Scan for the cell matching the given text and deliver its (x, y) coordinate at center. 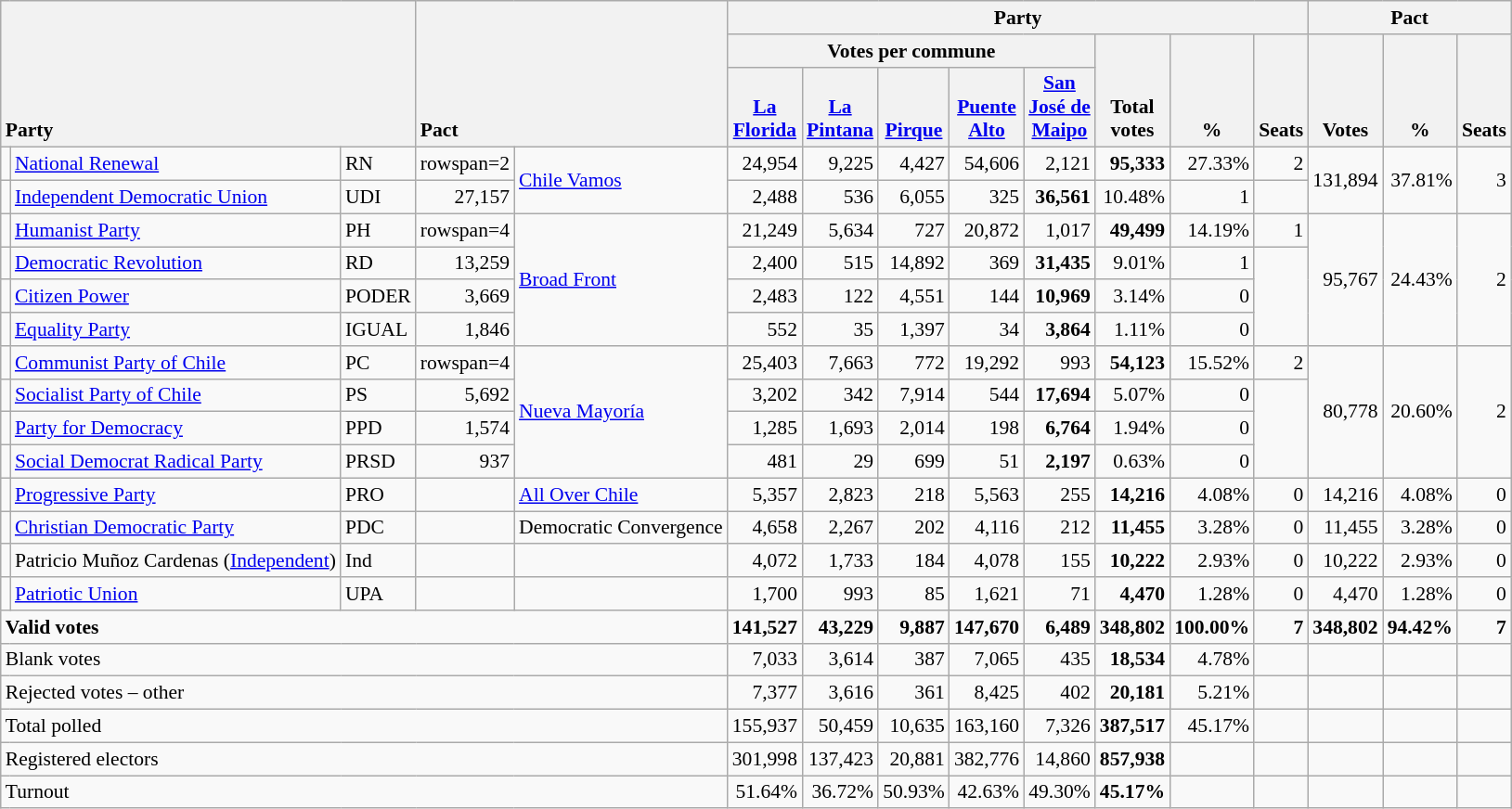
National Renewal (175, 164)
Social Democrat Radical Party (175, 462)
rowspan=2 (465, 164)
515 (840, 263)
1,621 (987, 594)
Totalvotes (1132, 91)
481 (765, 462)
13,259 (465, 263)
RD (379, 263)
131,894 (1345, 180)
Christian Democratic Party (175, 528)
10,635 (913, 726)
51.64% (765, 792)
35 (840, 329)
49.30% (1060, 792)
3.14% (1132, 297)
7,033 (765, 660)
342 (840, 395)
SanJosé deMaipo (1060, 108)
4,551 (913, 297)
42.63% (987, 792)
Registered electors (364, 759)
144 (987, 297)
20,881 (913, 759)
218 (913, 494)
382,776 (987, 759)
0.63% (1132, 462)
5.07% (1132, 395)
9,887 (913, 627)
Progressive Party (175, 494)
71 (1060, 594)
387,517 (1132, 726)
94.42% (1420, 627)
2,488 (765, 198)
PDC (379, 528)
7,377 (765, 693)
17,694 (1060, 395)
1,733 (840, 561)
Chile Vamos (621, 180)
3,669 (465, 297)
51 (987, 462)
4,658 (765, 528)
544 (987, 395)
1.11% (1132, 329)
50.93% (913, 792)
1,397 (913, 329)
Pirque (913, 108)
34 (987, 329)
699 (913, 462)
5,357 (765, 494)
Equality Party (175, 329)
7,326 (1060, 726)
5,563 (987, 494)
Blank votes (364, 660)
37.81% (1420, 180)
4,427 (913, 164)
4,072 (765, 561)
24.43% (1420, 279)
2,197 (1060, 462)
PODER (379, 297)
369 (987, 263)
95,767 (1345, 279)
PPD (379, 429)
9.01% (1132, 263)
6,489 (1060, 627)
387 (913, 660)
301,998 (765, 759)
PuenteAlto (987, 108)
18,534 (1132, 660)
49,499 (1132, 230)
2,014 (913, 429)
Patricio Muñoz Cardenas (Independent) (175, 561)
27.33% (1212, 164)
9,225 (840, 164)
137,423 (840, 759)
20,181 (1132, 693)
141,527 (765, 627)
Humanist Party (175, 230)
1,693 (840, 429)
3,616 (840, 693)
27,157 (465, 198)
PRSD (379, 462)
1,574 (465, 429)
PRO (379, 494)
15.52% (1212, 363)
6,055 (913, 198)
14,860 (1060, 759)
6,764 (1060, 429)
4,078 (987, 561)
7,065 (987, 660)
20.60% (1420, 412)
857,938 (1132, 759)
Communist Party of Chile (175, 363)
402 (1060, 693)
All Over Chile (621, 494)
50,459 (840, 726)
3,614 (840, 660)
361 (913, 693)
212 (1060, 528)
Democratic Revolution (175, 263)
2,267 (840, 528)
937 (465, 462)
Ind (379, 561)
7,663 (840, 363)
2,121 (1060, 164)
IGUAL (379, 329)
21,249 (765, 230)
PS (379, 395)
Patriotic Union (175, 594)
LaPintana (840, 108)
155 (1060, 561)
552 (765, 329)
31,435 (1060, 263)
Nueva Mayoría (621, 412)
RN (379, 164)
1,700 (765, 594)
20,872 (987, 230)
772 (913, 363)
155,937 (765, 726)
Democratic Convergence (621, 528)
LaFlorida (765, 108)
36.72% (840, 792)
24,954 (765, 164)
14,892 (913, 263)
325 (987, 198)
2,483 (765, 297)
54,123 (1132, 363)
54,606 (987, 164)
5.21% (1212, 693)
Independent Democratic Union (175, 198)
2,823 (840, 494)
UDI (379, 198)
PH (379, 230)
4,116 (987, 528)
Rejected votes – other (364, 693)
Socialist Party of Chile (175, 395)
5,692 (465, 395)
Valid votes (364, 627)
1,017 (1060, 230)
1.94% (1132, 429)
36,561 (1060, 198)
7,914 (913, 395)
122 (840, 297)
Votes (1345, 91)
8,425 (987, 693)
1,285 (765, 429)
184 (913, 561)
19,292 (987, 363)
Votes per commune (911, 51)
435 (1060, 660)
198 (987, 429)
95,333 (1132, 164)
43,229 (840, 627)
3,864 (1060, 329)
14.19% (1212, 230)
255 (1060, 494)
Citizen Power (175, 297)
100.00% (1212, 627)
2,400 (765, 263)
3 (1484, 180)
Turnout (364, 792)
85 (913, 594)
163,160 (987, 726)
727 (913, 230)
UPA (379, 594)
4.78% (1212, 660)
80,778 (1345, 412)
25,403 (765, 363)
202 (913, 528)
PC (379, 363)
10,969 (1060, 297)
1,846 (465, 329)
536 (840, 198)
Party for Democracy (175, 429)
Broad Front (621, 279)
147,670 (987, 627)
5,634 (840, 230)
Total polled (364, 726)
29 (840, 462)
3,202 (765, 395)
10.48% (1132, 198)
